Extract the [X, Y] coordinate from the center of the cell holding the provided text.  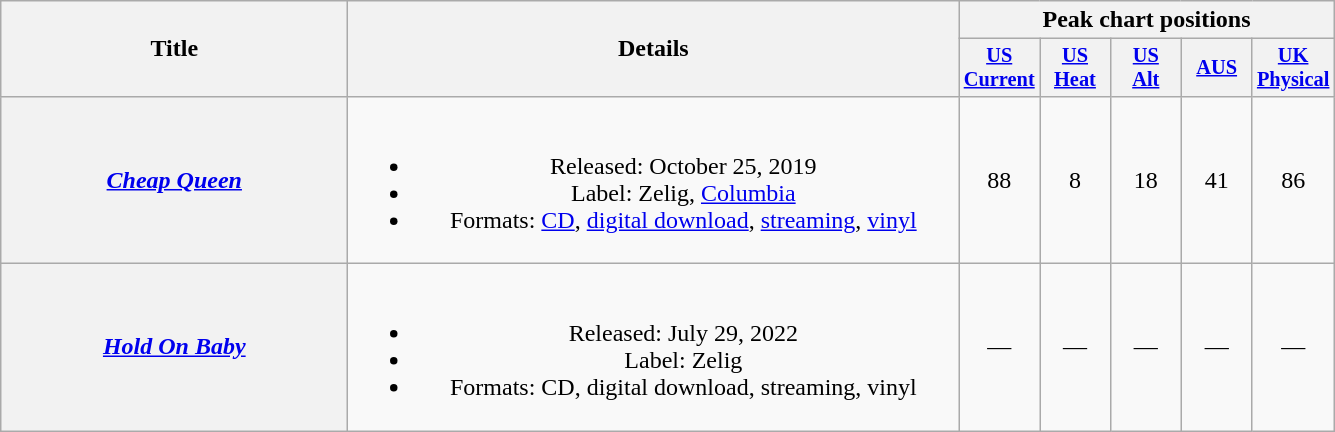
Released: October 25, 2019Label: Zelig, ColumbiaFormats: CD, digital download, streaming, vinyl [654, 180]
Cheap Queen [174, 180]
8 [1076, 180]
USAlt [1146, 68]
UKPhysical [1293, 68]
Title [174, 49]
Hold On Baby [174, 348]
88 [1000, 180]
Details [654, 49]
86 [1293, 180]
18 [1146, 180]
41 [1216, 180]
USCurrent [1000, 68]
AUS [1216, 68]
Released: July 29, 2022Label: ZeligFormats: CD, digital download, streaming, vinyl [654, 348]
Peak chart positions [1146, 20]
USHeat [1076, 68]
